Output the (X, Y) coordinate of the center of the cell containing the given text.  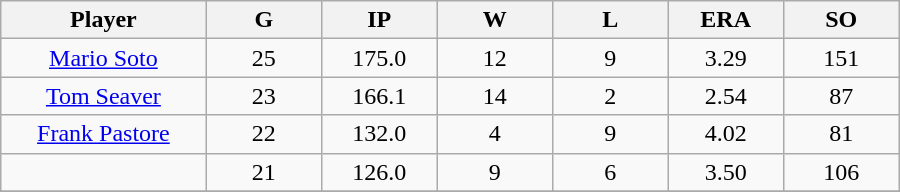
W (494, 20)
4 (494, 134)
Mario Soto (104, 58)
126.0 (380, 172)
175.0 (380, 58)
14 (494, 96)
3.50 (726, 172)
22 (264, 134)
87 (841, 96)
6 (610, 172)
151 (841, 58)
23 (264, 96)
2.54 (726, 96)
Player (104, 20)
166.1 (380, 96)
L (610, 20)
G (264, 20)
IP (380, 20)
81 (841, 134)
Tom Seaver (104, 96)
3.29 (726, 58)
Frank Pastore (104, 134)
12 (494, 58)
SO (841, 20)
21 (264, 172)
2 (610, 96)
4.02 (726, 134)
132.0 (380, 134)
25 (264, 58)
106 (841, 172)
ERA (726, 20)
